From the cell containing the given text, extract its center point as (X, Y) coordinate. 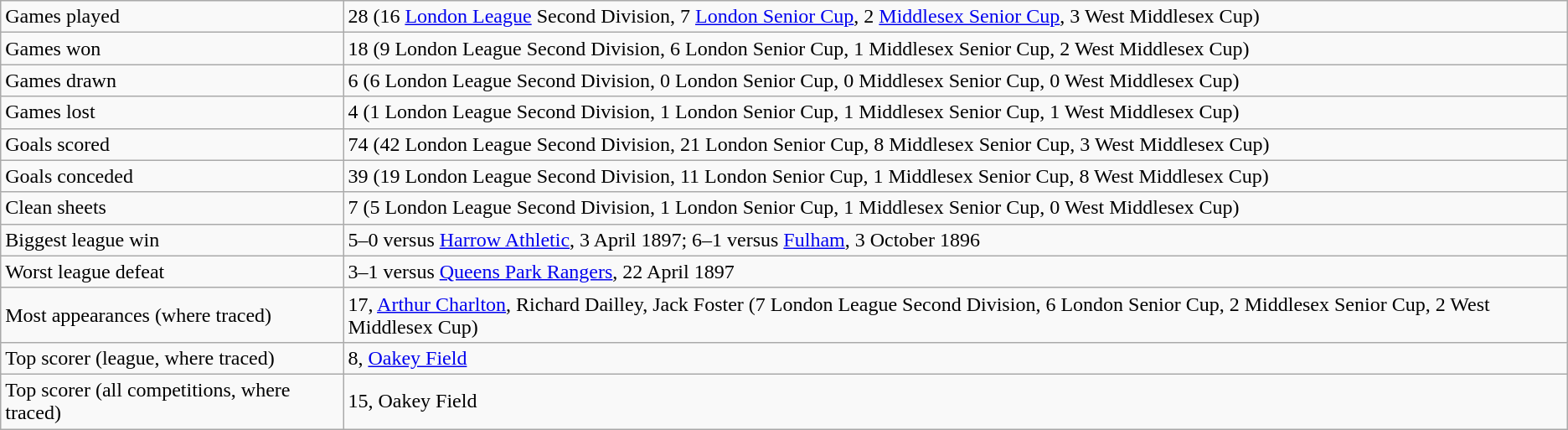
Games won (173, 49)
18 (9 London League Second Division, 6 London Senior Cup, 1 Middlesex Senior Cup, 2 West Middlesex Cup) (955, 49)
15, Oakey Field (955, 401)
Games drawn (173, 80)
Worst league defeat (173, 272)
28 (16 London League Second Division, 7 London Senior Cup, 2 Middlesex Senior Cup, 3 West Middlesex Cup) (955, 17)
4 (1 London League Second Division, 1 London Senior Cup, 1 Middlesex Senior Cup, 1 West Middlesex Cup) (955, 112)
Most appearances (where traced) (173, 315)
8, Oakey Field (955, 358)
Games played (173, 17)
Top scorer (all competitions, where traced) (173, 401)
Goals scored (173, 144)
Top scorer (league, where traced) (173, 358)
Clean sheets (173, 208)
74 (42 London League Second Division, 21 London Senior Cup, 8 Middlesex Senior Cup, 3 West Middlesex Cup) (955, 144)
Biggest league win (173, 240)
Games lost (173, 112)
39 (19 London League Second Division, 11 London Senior Cup, 1 Middlesex Senior Cup, 8 West Middlesex Cup) (955, 176)
7 (5 London League Second Division, 1 London Senior Cup, 1 Middlesex Senior Cup, 0 West Middlesex Cup) (955, 208)
6 (6 London League Second Division, 0 London Senior Cup, 0 Middlesex Senior Cup, 0 West Middlesex Cup) (955, 80)
5–0 versus Harrow Athletic, 3 April 1897; 6–1 versus Fulham, 3 October 1896 (955, 240)
Goals conceded (173, 176)
3–1 versus Queens Park Rangers, 22 April 1897 (955, 272)
